Output the (X, Y) coordinate of the center of the cell containing the given text.  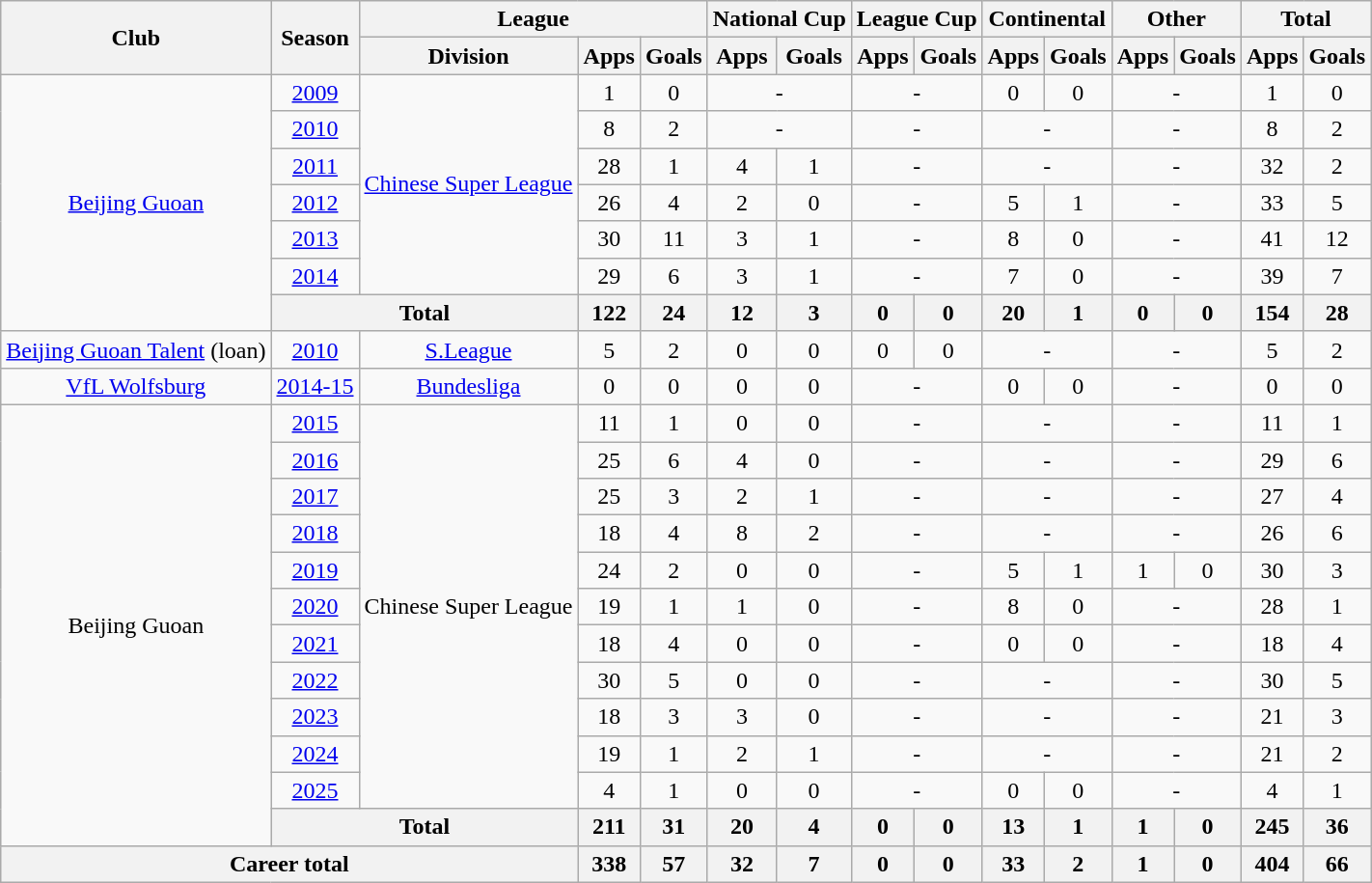
31 (673, 827)
2023 (315, 717)
2021 (315, 644)
2019 (315, 570)
36 (1337, 827)
Division (469, 56)
2020 (315, 607)
2017 (315, 497)
2014-15 (315, 386)
66 (1337, 864)
Beijing Guoan Talent (loan) (136, 349)
Season (315, 38)
Bundesliga (469, 386)
2013 (315, 239)
2024 (315, 754)
41 (1272, 239)
2018 (315, 534)
VfL Wolfsburg (136, 386)
2011 (315, 166)
211 (609, 827)
27 (1272, 497)
122 (609, 313)
2025 (315, 790)
13 (1013, 827)
League Cup (917, 19)
2022 (315, 680)
338 (609, 864)
2014 (315, 276)
National Cup (780, 19)
Club (136, 38)
Career total (289, 864)
2015 (315, 423)
2016 (315, 460)
S.League (469, 349)
404 (1272, 864)
Other (1176, 19)
League (533, 19)
39 (1272, 276)
2012 (315, 203)
245 (1272, 827)
154 (1272, 313)
2009 (315, 93)
57 (673, 864)
Continental (1047, 19)
